Return (X, Y) of the center of cell containing provided text 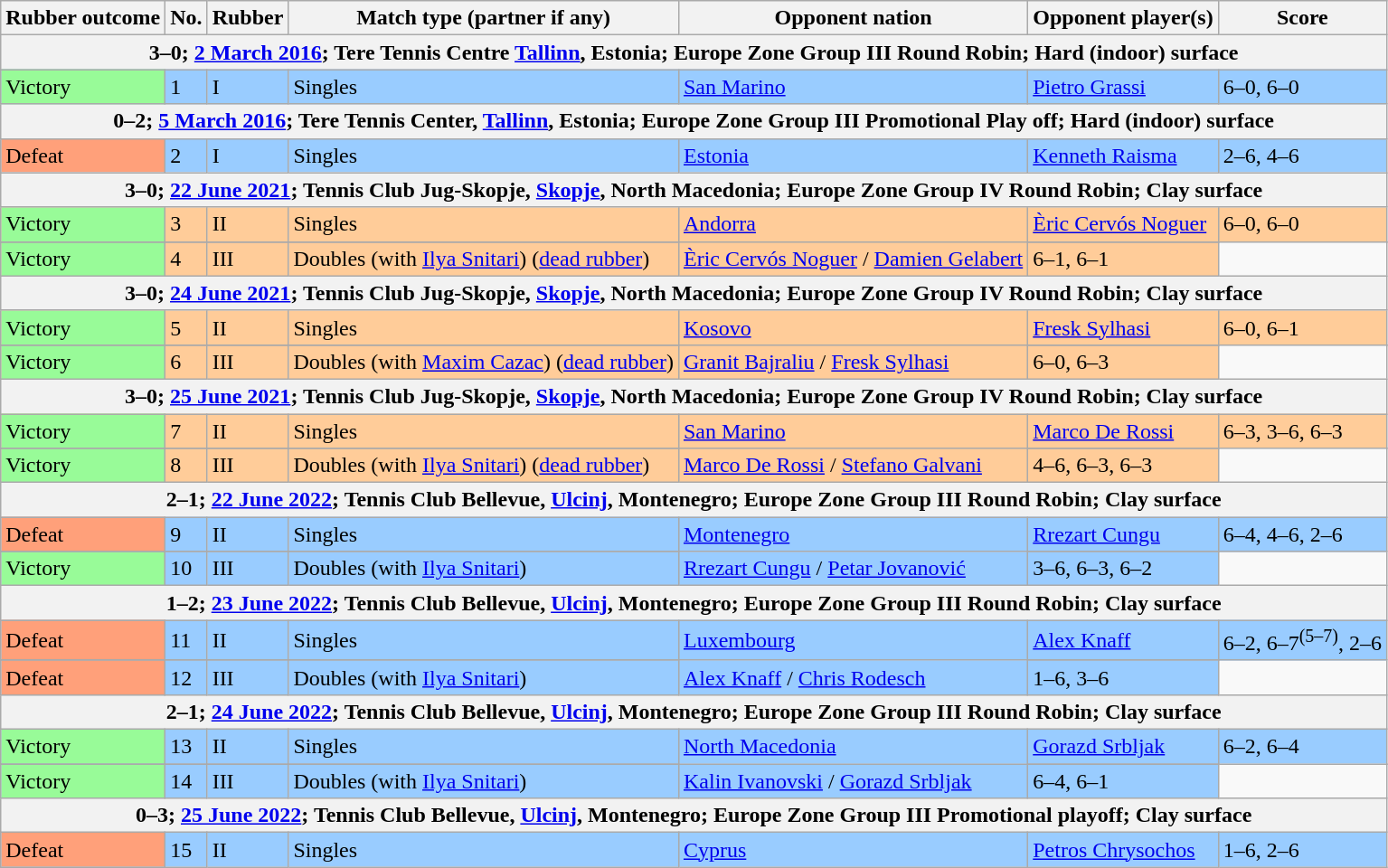
3–6, 6–3, 6–2 (1123, 569)
Fresk Sylhasi (1123, 327)
Luxembourg (853, 640)
6 (186, 362)
Opponent player(s) (1123, 18)
1–6, 3–6 (1123, 677)
Doubles (with Maxim Cazac) (dead rubber) (484, 362)
No. (186, 18)
2–1; 24 June 2022; Tennis Club Bellevue, Ulcinj, Montenegro; Europe Zone Group III Round Robin; Clay surface (694, 712)
7 (186, 431)
Opponent nation (853, 18)
14 (186, 781)
Kenneth Raisma (1123, 156)
6–2, 6–7(5–7), 2–6 (1302, 640)
Score (1302, 18)
Kosovo (853, 327)
3–0; 24 June 2021; Tennis Club Jug-Skopje, Skopje, North Macedonia; Europe Zone Group IV Round Robin; Clay surface (694, 293)
3–0; 25 June 2021; Tennis Club Jug-Skopje, Skopje, North Macedonia; Europe Zone Group IV Round Robin; Clay surface (694, 396)
6–1, 6–1 (1123, 259)
4 (186, 259)
Gorazd Srbljak (1123, 747)
Rrezart Cungu (1123, 534)
Granit Bajraliu / Fresk Sylhasi (853, 362)
Rubber (248, 18)
9 (186, 534)
Kalin Ivanovski / Gorazd Srbljak (853, 781)
Montenegro (853, 534)
2 (186, 156)
6–0, 6–1 (1302, 327)
6–0, 6–3 (1123, 362)
Alex Knaff / Chris Rodesch (853, 677)
13 (186, 747)
Match type (partner if any) (484, 18)
15 (186, 850)
Pietro Grassi (1123, 87)
Marco De Rossi (1123, 431)
Èric Cervós Noguer / Damien Gelabert (853, 259)
5 (186, 327)
10 (186, 569)
Rrezart Cungu / Petar Jovanović (853, 569)
Estonia (853, 156)
1 (186, 87)
Alex Knaff (1123, 640)
1–6, 2–6 (1302, 850)
6–4, 4–6, 2–6 (1302, 534)
6–4, 6–1 (1123, 781)
11 (186, 640)
6–2, 6–4 (1302, 747)
3 (186, 224)
3–0; 2 March 2016; Tere Tennis Centre Tallinn, Estonia; Europe Zone Group III Round Robin; Hard (indoor) surface (694, 52)
Rubber outcome (83, 18)
1–2; 23 June 2022; Tennis Club Bellevue, Ulcinj, Montenegro; Europe Zone Group III Round Robin; Clay surface (694, 603)
0–3; 25 June 2022; Tennis Club Bellevue, Ulcinj, Montenegro; Europe Zone Group III Promotional playoff; Clay surface (694, 816)
6–3, 3–6, 6–3 (1302, 431)
Marco De Rossi / Stefano Galvani (853, 466)
12 (186, 677)
Petros Chrysochos (1123, 850)
0–2; 5 March 2016; Tere Tennis Center, Tallinn, Estonia; Europe Zone Group III Promotional Play off; Hard (indoor) surface (694, 121)
North Macedonia (853, 747)
8 (186, 466)
Cyprus (853, 850)
4–6, 6–3, 6–3 (1123, 466)
2–6, 4–6 (1302, 156)
3–0; 22 June 2021; Tennis Club Jug-Skopje, Skopje, North Macedonia; Europe Zone Group IV Round Robin; Clay surface (694, 190)
Èric Cervós Noguer (1123, 224)
2–1; 22 June 2022; Tennis Club Bellevue, Ulcinj, Montenegro; Europe Zone Group III Round Robin; Clay surface (694, 500)
Andorra (853, 224)
